From the cell containing the given text, extract its center point as (X, Y) coordinate. 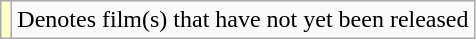
Denotes film(s) that have not yet been released (243, 20)
